Capture the cell that displays the provided text and extract its [x, y] central coordinate. 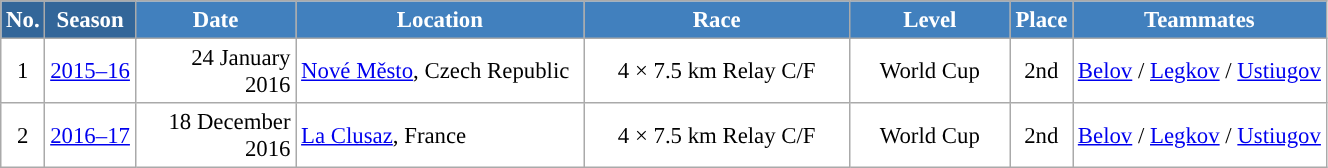
2 [23, 136]
Place [1041, 20]
Teammates [1200, 20]
No. [23, 20]
Nové Město, Czech Republic [440, 72]
Race [717, 20]
24 January 2016 [216, 72]
2016–17 [90, 136]
18 December 2016 [216, 136]
Date [216, 20]
Season [90, 20]
Location [440, 20]
1 [23, 72]
2015–16 [90, 72]
Level [930, 20]
La Clusaz, France [440, 136]
